Pinpoint the cell where the given text exists, returning its (X, Y) midpoint coordinate. 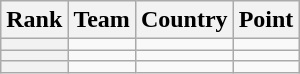
Country (184, 20)
Team (102, 20)
Rank (34, 20)
Point (266, 20)
